Locate the cell with the specified text and output its (x, y) center coordinate. 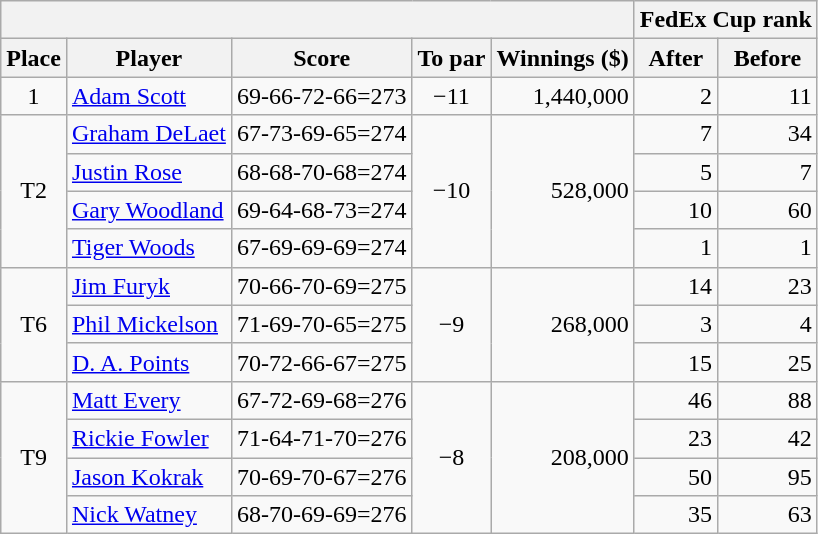
70-72-66-67=275 (322, 362)
268,000 (562, 324)
Matt Every (148, 400)
Rickie Fowler (148, 438)
14 (676, 286)
95 (768, 477)
−8 (452, 457)
69-64-68-73=274 (322, 210)
Justin Rose (148, 172)
To par (452, 58)
T9 (34, 457)
After (676, 58)
46 (676, 400)
Phil Mickelson (148, 324)
67-69-69-69=274 (322, 248)
71-69-70-65=275 (322, 324)
Tiger Woods (148, 248)
4 (768, 324)
69-66-72-66=273 (322, 96)
T2 (34, 191)
10 (676, 210)
Score (322, 58)
Gary Woodland (148, 210)
63 (768, 515)
71-64-71-70=276 (322, 438)
Adam Scott (148, 96)
68-68-70-68=274 (322, 172)
Player (148, 58)
−11 (452, 96)
88 (768, 400)
35 (676, 515)
Place (34, 58)
528,000 (562, 191)
Nick Watney (148, 515)
15 (676, 362)
67-72-69-68=276 (322, 400)
Jim Furyk (148, 286)
60 (768, 210)
Graham DeLaet (148, 134)
70-66-70-69=275 (322, 286)
5 (676, 172)
25 (768, 362)
42 (768, 438)
67-73-69-65=274 (322, 134)
Jason Kokrak (148, 477)
208,000 (562, 457)
T6 (34, 324)
3 (676, 324)
50 (676, 477)
FedEx Cup rank (726, 20)
11 (768, 96)
Winnings ($) (562, 58)
Before (768, 58)
−9 (452, 324)
D. A. Points (148, 362)
70-69-70-67=276 (322, 477)
1,440,000 (562, 96)
68-70-69-69=276 (322, 515)
−10 (452, 191)
2 (676, 96)
34 (768, 134)
